Extract the [X, Y] coordinate from the center of the cell holding the provided text.  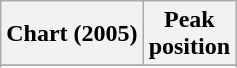
Peakposition [189, 34]
Chart (2005) [72, 34]
